Return the (X, Y) coordinate for the center point of the cell that contains the specified text.  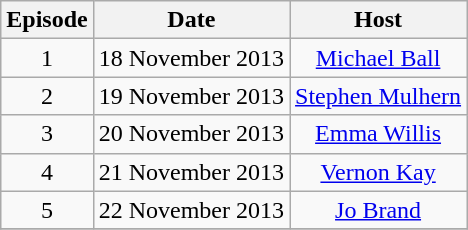
Michael Ball (378, 58)
Emma Willis (378, 134)
Vernon Kay (378, 172)
Jo Brand (378, 210)
5 (47, 210)
3 (47, 134)
1 (47, 58)
21 November 2013 (191, 172)
Host (378, 20)
20 November 2013 (191, 134)
2 (47, 96)
4 (47, 172)
19 November 2013 (191, 96)
Stephen Mulhern (378, 96)
22 November 2013 (191, 210)
Episode (47, 20)
Date (191, 20)
18 November 2013 (191, 58)
